Locate the cell with the specified text and output its (x, y) center coordinate. 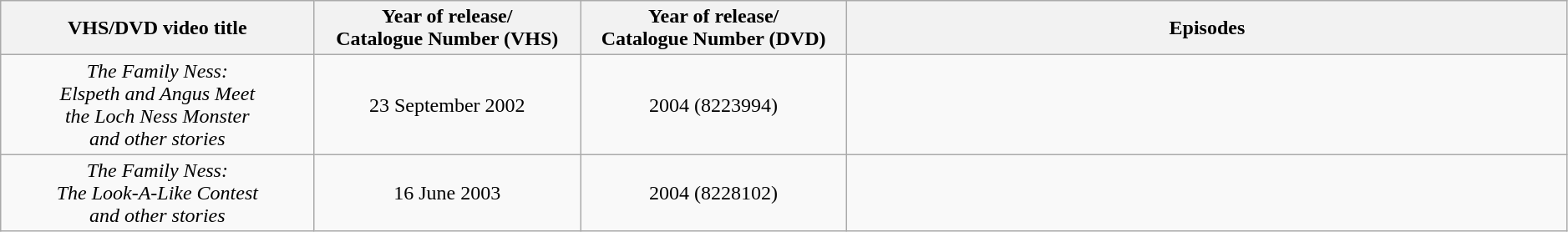
Episodes (1206, 28)
16 June 2003 (448, 193)
2004 (8228102) (713, 193)
Year of release/Catalogue Number (VHS) (448, 28)
Year of release/Catalogue Number (DVD) (713, 28)
The Family Ness:Elspeth and Angus Meetthe Loch Ness Monsterand other stories (157, 105)
23 September 2002 (448, 105)
2004 (8223994) (713, 105)
The Family Ness:The Look-A-Like Contestand other stories (157, 193)
VHS/DVD video title (157, 28)
